For the text-containing cell, return its midpoint in (x, y) coordinate format. 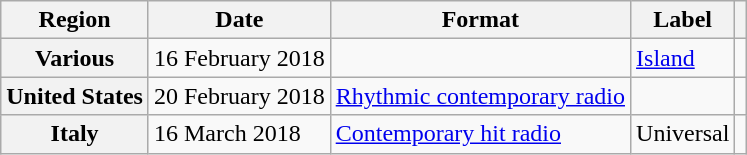
Various (75, 58)
Format (480, 20)
Italy (75, 134)
Universal (683, 134)
Date (239, 20)
16 March 2018 (239, 134)
Rhythmic contemporary radio (480, 96)
Label (683, 20)
Region (75, 20)
16 February 2018 (239, 58)
United States (75, 96)
Contemporary hit radio (480, 134)
Island (683, 58)
20 February 2018 (239, 96)
